Detect which cell encompasses the target text, then output its [x, y] center coordinate. 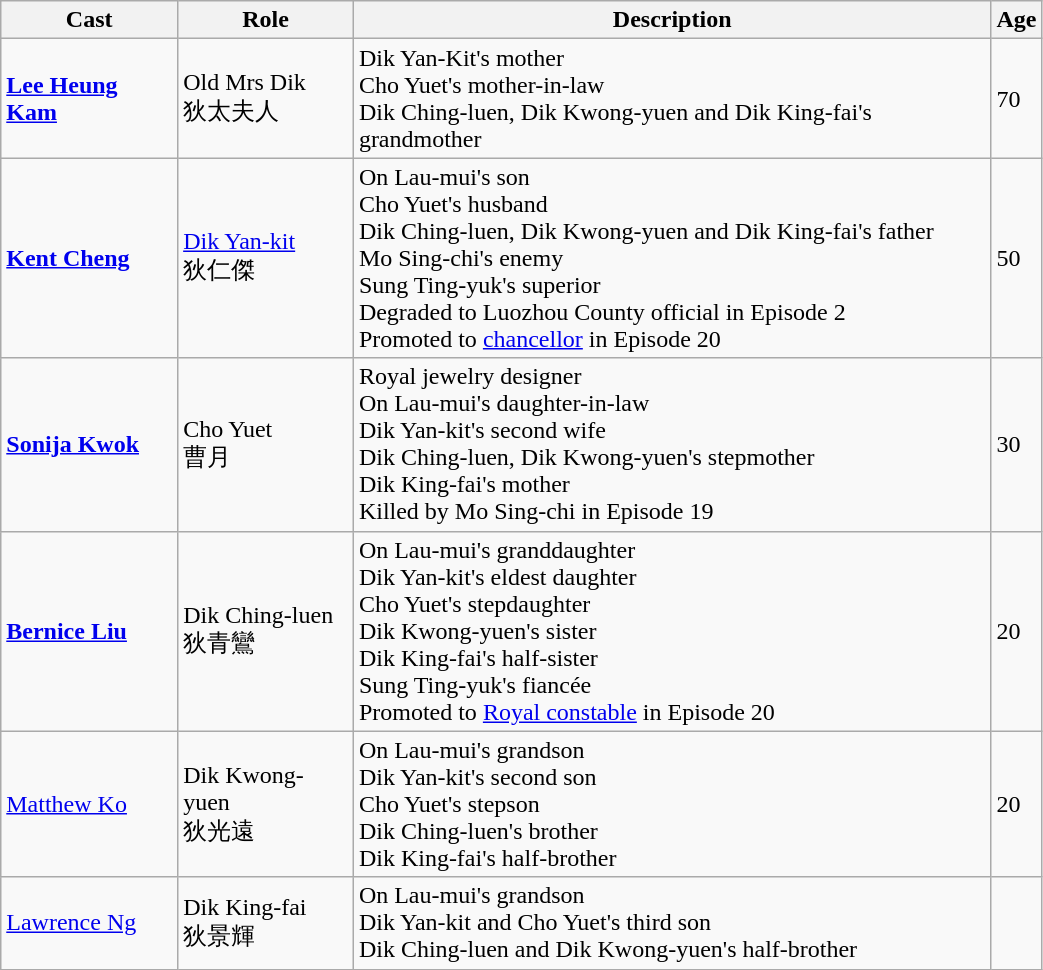
Dik King-fai狄景輝 [266, 923]
Dik Yan-Kit's motherCho Yuet's mother-in-lawDik Ching-luen, Dik Kwong-yuen and Dik King-fai's grandmother [672, 98]
Kent Cheng [90, 258]
Dik Ching-luen狄青鸞 [266, 631]
Dik Yan-kit狄仁傑 [266, 258]
Bernice Liu [90, 631]
On Lau-mui's grandsonDik Yan-kit's second sonCho Yuet's stepsonDik Ching-luen's brotherDik King-fai's half-brother [672, 804]
30 [1016, 444]
50 [1016, 258]
Sonija Kwok [90, 444]
Old Mrs Dik狄太夫人 [266, 98]
Dik Kwong-yuen狄光遠 [266, 804]
Matthew Ko [90, 804]
Role [266, 20]
Cast [90, 20]
On Lau-mui's grandsonDik Yan-kit and Cho Yuet's third sonDik Ching-luen and Dik Kwong-yuen's half-brother [672, 923]
Lawrence Ng [90, 923]
Age [1016, 20]
Description [672, 20]
Lee Heung Kam [90, 98]
Cho Yuet曹月 [266, 444]
70 [1016, 98]
